From the cell containing the given text, extract its center point as [X, Y] coordinate. 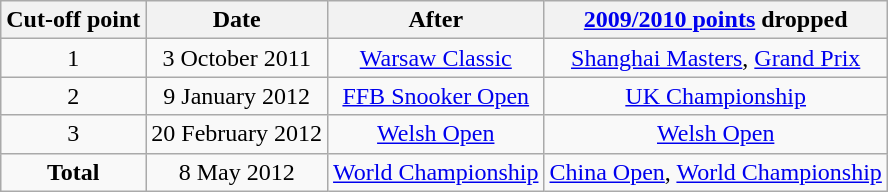
Cut-off point [74, 20]
3 October 2011 [237, 58]
FFB Snooker Open [436, 96]
Shanghai Masters, Grand Prix [716, 58]
20 February 2012 [237, 134]
Date [237, 20]
Warsaw Classic [436, 58]
Total [74, 172]
World Championship [436, 172]
After [436, 20]
9 January 2012 [237, 96]
8 May 2012 [237, 172]
2 [74, 96]
China Open, World Championship [716, 172]
2009/2010 points dropped [716, 20]
UK Championship [716, 96]
3 [74, 134]
1 [74, 58]
